Return the (x, y) coordinate for the center point of the cell that contains the specified text.  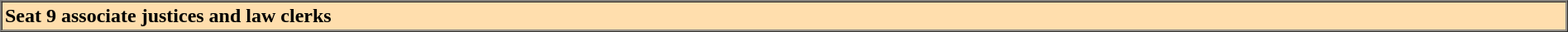
Seat 9 associate justices and law clerks (784, 16)
